For the text-containing cell, return its midpoint in (x, y) coordinate format. 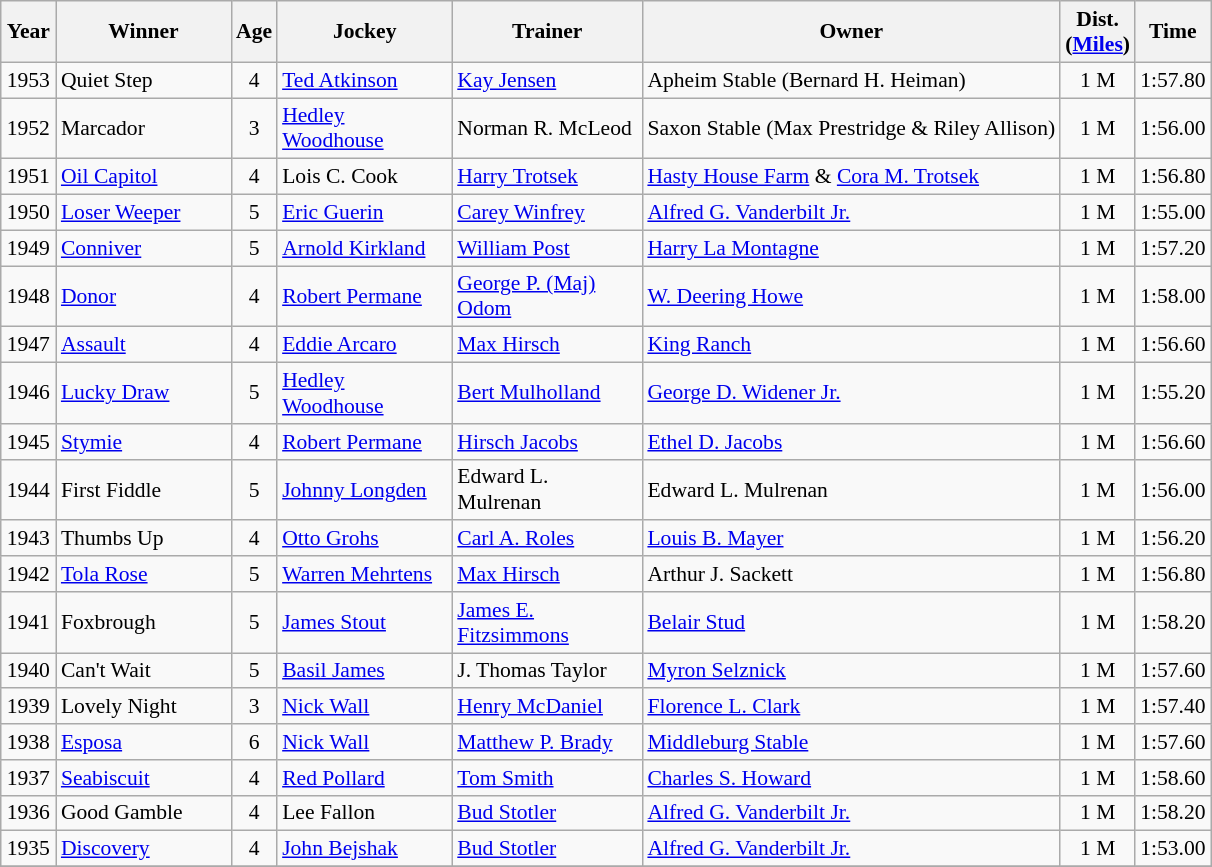
Harry Trotsek (547, 177)
First Fiddle (144, 490)
Stymie (144, 442)
6 (254, 742)
1947 (28, 345)
1948 (28, 296)
Marcador (144, 128)
Owner (851, 32)
1949 (28, 248)
Lucky Draw (144, 394)
1937 (28, 778)
Seabiscuit (144, 778)
Jockey (364, 32)
Tola Rose (144, 574)
Quiet Step (144, 80)
1951 (28, 177)
Lois C. Cook (364, 177)
Trainer (547, 32)
Thumbs Up (144, 539)
George P. (Maj) Odom (547, 296)
Can't Wait (144, 671)
John Bejshak (364, 849)
1:57.80 (1172, 80)
George D. Widener Jr. (851, 394)
Belair Stud (851, 622)
James Stout (364, 622)
Hasty House Farm & Cora M. Trotsek (851, 177)
Donor (144, 296)
1944 (28, 490)
Foxbrough (144, 622)
1:57.40 (1172, 707)
Apheim Stable (Bernard H. Heiman) (851, 80)
James E. Fitzsimmons (547, 622)
Arthur J. Sackett (851, 574)
Year (28, 32)
Eddie Arcaro (364, 345)
1:53.00 (1172, 849)
Eric Guerin (364, 213)
Carl A. Roles (547, 539)
Oil Capitol (144, 177)
1952 (28, 128)
1943 (28, 539)
1950 (28, 213)
Warren Mehrtens (364, 574)
Kay Jensen (547, 80)
Good Gamble (144, 813)
1945 (28, 442)
Norman R. McLeod (547, 128)
Ted Atkinson (364, 80)
Otto Grohs (364, 539)
King Ranch (851, 345)
1946 (28, 394)
W. Deering Howe (851, 296)
Ethel D. Jacobs (851, 442)
Red Pollard (364, 778)
1941 (28, 622)
1942 (28, 574)
Winner (144, 32)
Time (1172, 32)
1935 (28, 849)
Age (254, 32)
1:56.20 (1172, 539)
1953 (28, 80)
Lovely Night (144, 707)
Carey Winfrey (547, 213)
1938 (28, 742)
Hirsch Jacobs (547, 442)
J. Thomas Taylor (547, 671)
Loser Weeper (144, 213)
William Post (547, 248)
1:58.00 (1172, 296)
Lee Fallon (364, 813)
Florence L. Clark (851, 707)
Henry McDaniel (547, 707)
Basil James (364, 671)
Matthew P. Brady (547, 742)
Charles S. Howard (851, 778)
Tom Smith (547, 778)
1936 (28, 813)
Johnny Longden (364, 490)
Arnold Kirkland (364, 248)
Saxon Stable (Max Prestridge & Riley Allison) (851, 128)
1:55.00 (1172, 213)
Assault (144, 345)
1:55.20 (1172, 394)
Louis B. Mayer (851, 539)
Bert Mulholland (547, 394)
Middleburg Stable (851, 742)
Myron Selznick (851, 671)
Discovery (144, 849)
1:57.20 (1172, 248)
Dist. (Miles) (1098, 32)
Conniver (144, 248)
1939 (28, 707)
Harry La Montagne (851, 248)
1940 (28, 671)
Esposa (144, 742)
1:58.60 (1172, 778)
